Scan for the cell matching the given text and deliver its [X, Y] coordinate at center. 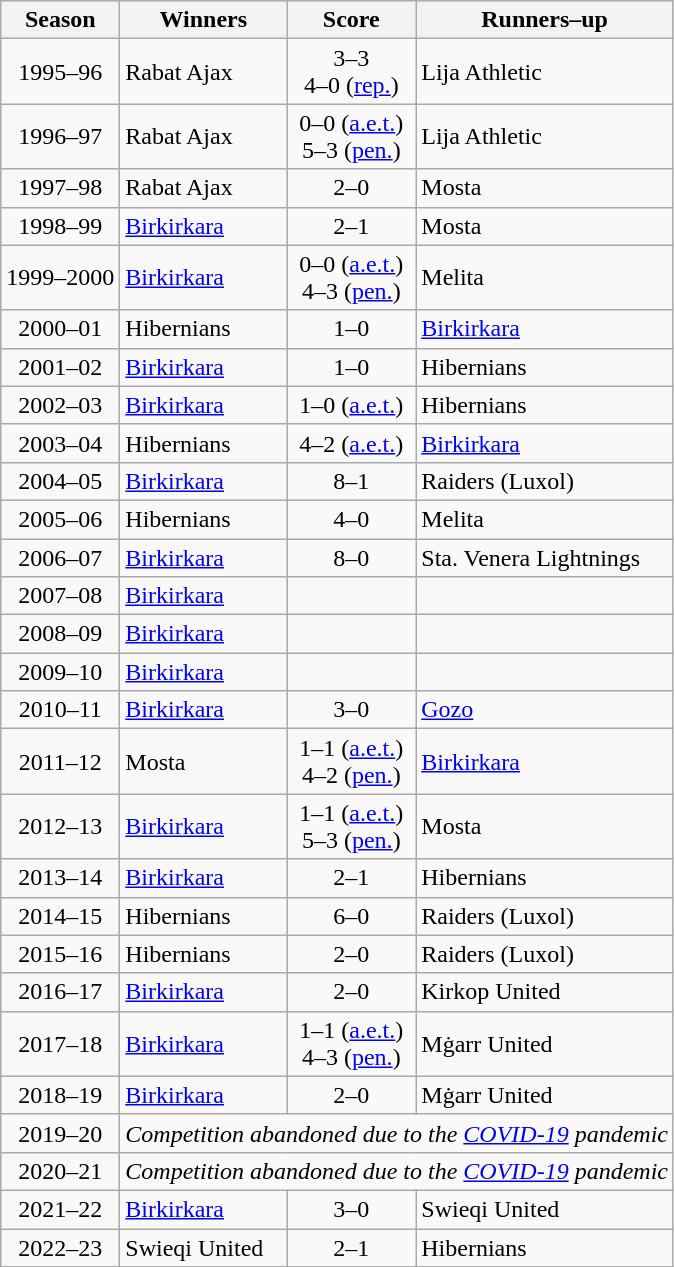
2018–19 [60, 1095]
2008–09 [60, 634]
2005–06 [60, 519]
6–0 [352, 916]
0–0 (a.e.t.)4–3 (pen.) [352, 278]
2012–13 [60, 826]
2009–10 [60, 672]
2022–23 [60, 1247]
2016–17 [60, 992]
Sta. Venera Lightnings [545, 557]
1–1 (a.e.t.)4–3 (pen.) [352, 1044]
2003–04 [60, 443]
2013–14 [60, 878]
2010–11 [60, 710]
2004–05 [60, 481]
8–0 [352, 557]
2011–12 [60, 762]
8–1 [352, 481]
Kirkop United [545, 992]
3–34–0 (rep.) [352, 72]
Season [60, 20]
Gozo [545, 710]
2020–21 [60, 1171]
2019–20 [60, 1133]
Winners [204, 20]
2002–03 [60, 405]
2007–08 [60, 596]
1–1 (a.e.t.)4–2 (pen.) [352, 762]
2000–01 [60, 329]
2017–18 [60, 1044]
2006–07 [60, 557]
4–0 [352, 519]
2021–22 [60, 1209]
1998–99 [60, 226]
1–1 (a.e.t.)5–3 (pen.) [352, 826]
2014–15 [60, 916]
1997–98 [60, 188]
0–0 (a.e.t.)5–3 (pen.) [352, 136]
Score [352, 20]
2001–02 [60, 367]
1996–97 [60, 136]
4–2 (a.e.t.) [352, 443]
1–0 (a.e.t.) [352, 405]
Runners–up [545, 20]
2015–16 [60, 954]
1995–96 [60, 72]
1999–2000 [60, 278]
